Output the [x, y] coordinate of the center of the cell containing the given text.  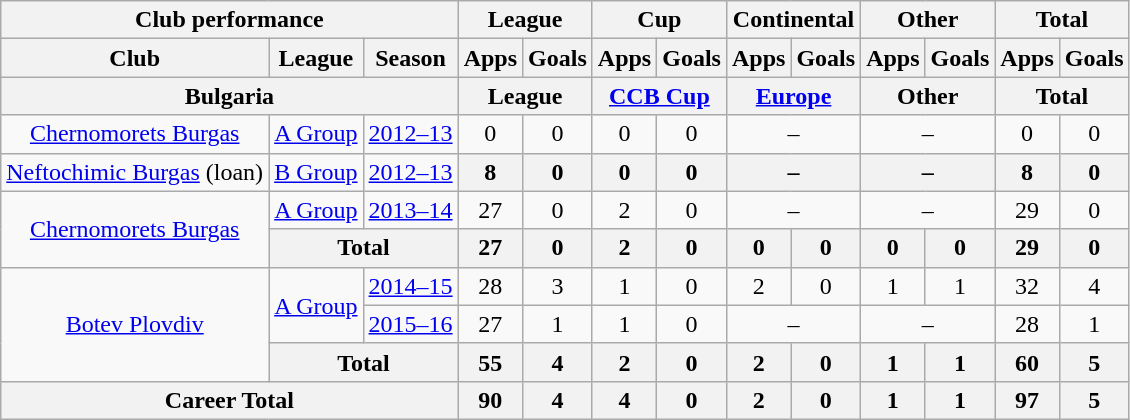
55 [490, 362]
Club performance [230, 20]
Botev Plovdiv [135, 324]
32 [1027, 286]
3 [558, 286]
90 [490, 400]
B Group [316, 172]
2015–16 [410, 324]
2014–15 [410, 286]
97 [1027, 400]
CCB Cup [659, 96]
2013–14 [410, 210]
Continental [793, 20]
Season [410, 58]
60 [1027, 362]
Cup [659, 20]
Neftochimic Burgas (loan) [135, 172]
Career Total [230, 400]
Club [135, 58]
Bulgaria [230, 96]
Europe [793, 96]
